Detect which cell encompasses the target text, then output its (X, Y) center coordinate. 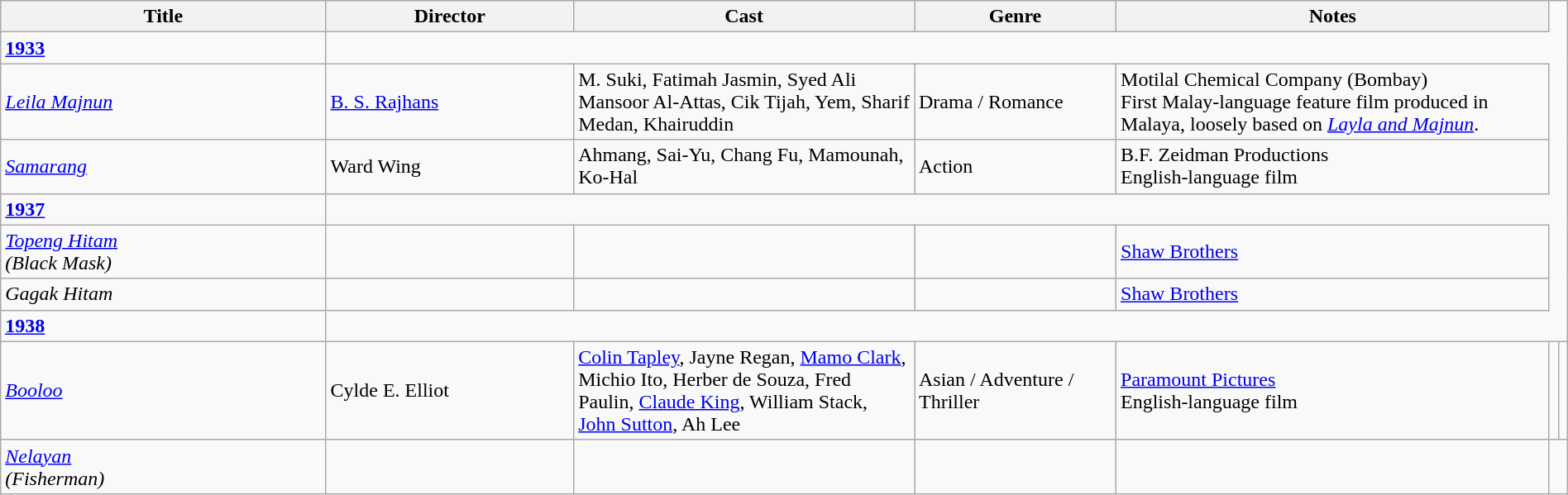
1937 (164, 209)
Samarang (164, 167)
Booloo (164, 390)
Director (450, 17)
1938 (164, 326)
Ward Wing (450, 167)
Paramount PicturesEnglish-language film (1333, 390)
Genre (1016, 17)
Drama / Romance (1016, 102)
Leila Majnun (164, 102)
Asian / Adventure / Thriller (1016, 390)
Colin Tapley, Jayne Regan, Mamo Clark, Michio Ito, Herber de Souza, Fred Paulin, Claude King, William Stack, John Sutton, Ah Lee (744, 390)
Ahmang, Sai-Yu, Chang Fu, Mamounah, Ko-Hal (744, 167)
Topeng Hitam(Black Mask) (164, 251)
B. S. Rajhans (450, 102)
Cylde E. Elliot (450, 390)
M. Suki, Fatimah Jasmin, Syed Ali Mansoor Al-Attas, Cik Tijah, Yem, Sharif Medan, Khairuddin (744, 102)
Title (164, 17)
Nelayan(Fisherman) (164, 466)
B.F. Zeidman ProductionsEnglish-language film (1333, 167)
Gagak Hitam (164, 294)
Motilal Chemical Company (Bombay)First Malay-language feature film produced in Malaya, loosely based on Layla and Majnun. (1333, 102)
1933 (164, 48)
Notes (1333, 17)
Cast (744, 17)
Action (1016, 167)
